Pinpoint the cell where the given text exists, returning its [x, y] midpoint coordinate. 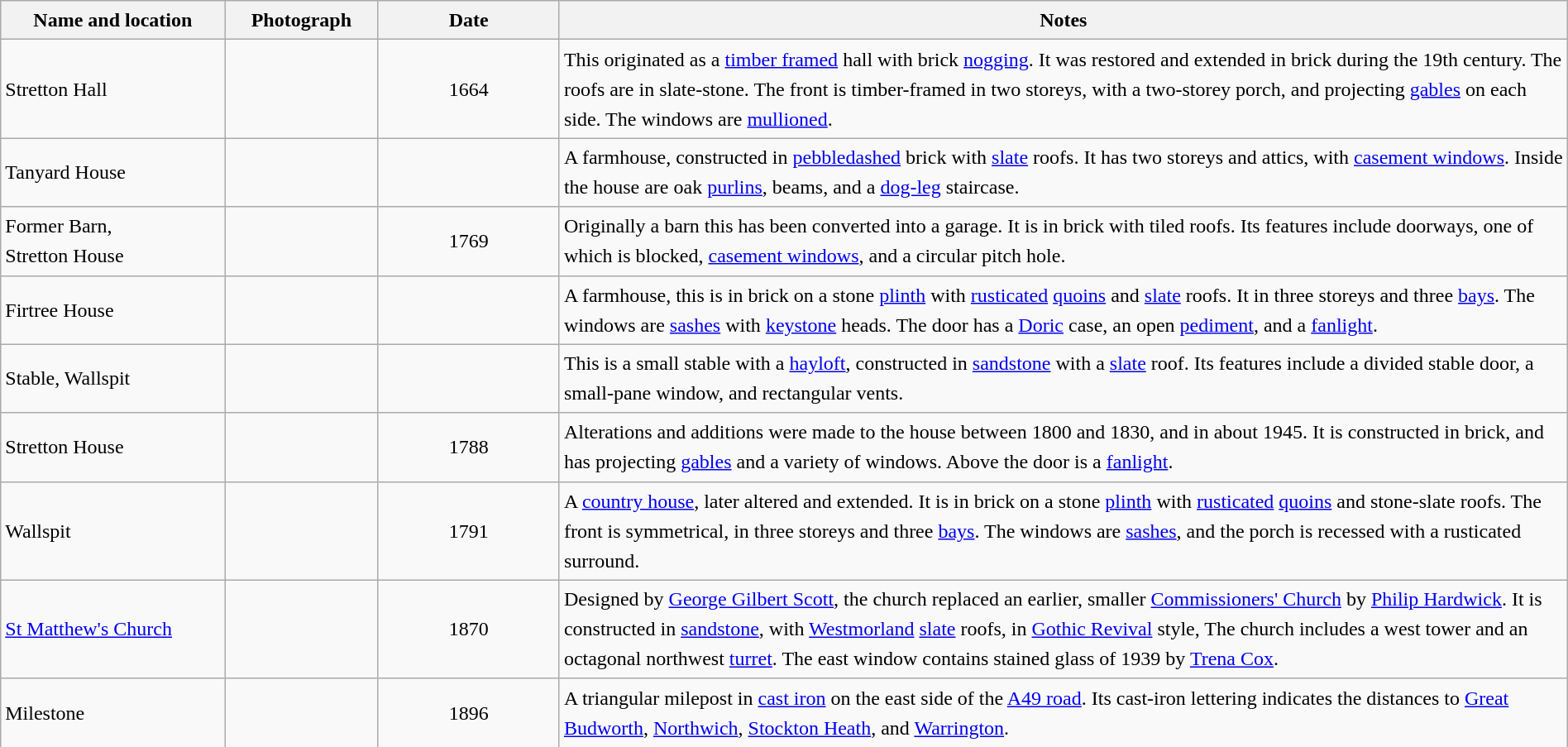
1664 [468, 89]
1896 [468, 713]
Notes [1064, 20]
1870 [468, 629]
St Matthew's Church [112, 629]
Tanyard House [112, 172]
Milestone [112, 713]
Wallspit [112, 531]
1791 [468, 531]
Stretton Hall [112, 89]
Stable, Wallspit [112, 379]
Stretton House [112, 447]
Date [468, 20]
1769 [468, 242]
Photograph [301, 20]
1788 [468, 447]
Firtree House [112, 309]
Former Barn,Stretton House [112, 242]
Name and location [112, 20]
